Return the (X, Y) coordinate for the center point of the cell that contains the specified text.  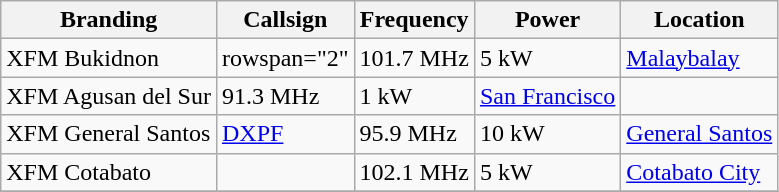
General Santos (700, 134)
Malaybalay (700, 58)
XFM General Santos (109, 134)
Cotabato City (700, 172)
XFM Agusan del Sur (109, 96)
95.9 MHz (414, 134)
Branding (109, 20)
Callsign (285, 20)
Location (700, 20)
XFM Bukidnon (109, 58)
1 kW (414, 96)
101.7 MHz (414, 58)
102.1 MHz (414, 172)
XFM Cotabato (109, 172)
Power (547, 20)
Frequency (414, 20)
San Francisco (547, 96)
10 kW (547, 134)
91.3 MHz (285, 96)
DXPF (285, 134)
rowspan="2" (285, 58)
